Provide the (x, y) coordinate of the cell's center where the given text is located.  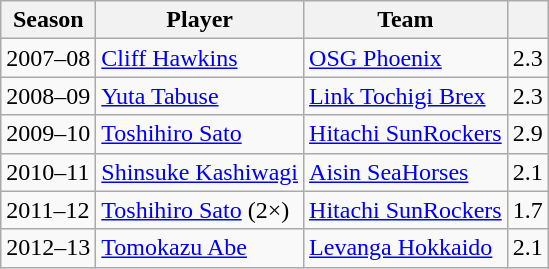
Player (200, 20)
2012–13 (48, 248)
2009–10 (48, 134)
Toshihiro Sato (200, 134)
1.7 (528, 210)
Toshihiro Sato (2×) (200, 210)
2007–08 (48, 58)
2.9 (528, 134)
Link Tochigi Brex (406, 96)
Aisin SeaHorses (406, 172)
Levanga Hokkaido (406, 248)
2008–09 (48, 96)
2011–12 (48, 210)
Yuta Tabuse (200, 96)
Team (406, 20)
Shinsuke Kashiwagi (200, 172)
Season (48, 20)
Cliff Hawkins (200, 58)
OSG Phoenix (406, 58)
Tomokazu Abe (200, 248)
2010–11 (48, 172)
